Return (X, Y) of the center of cell containing provided text 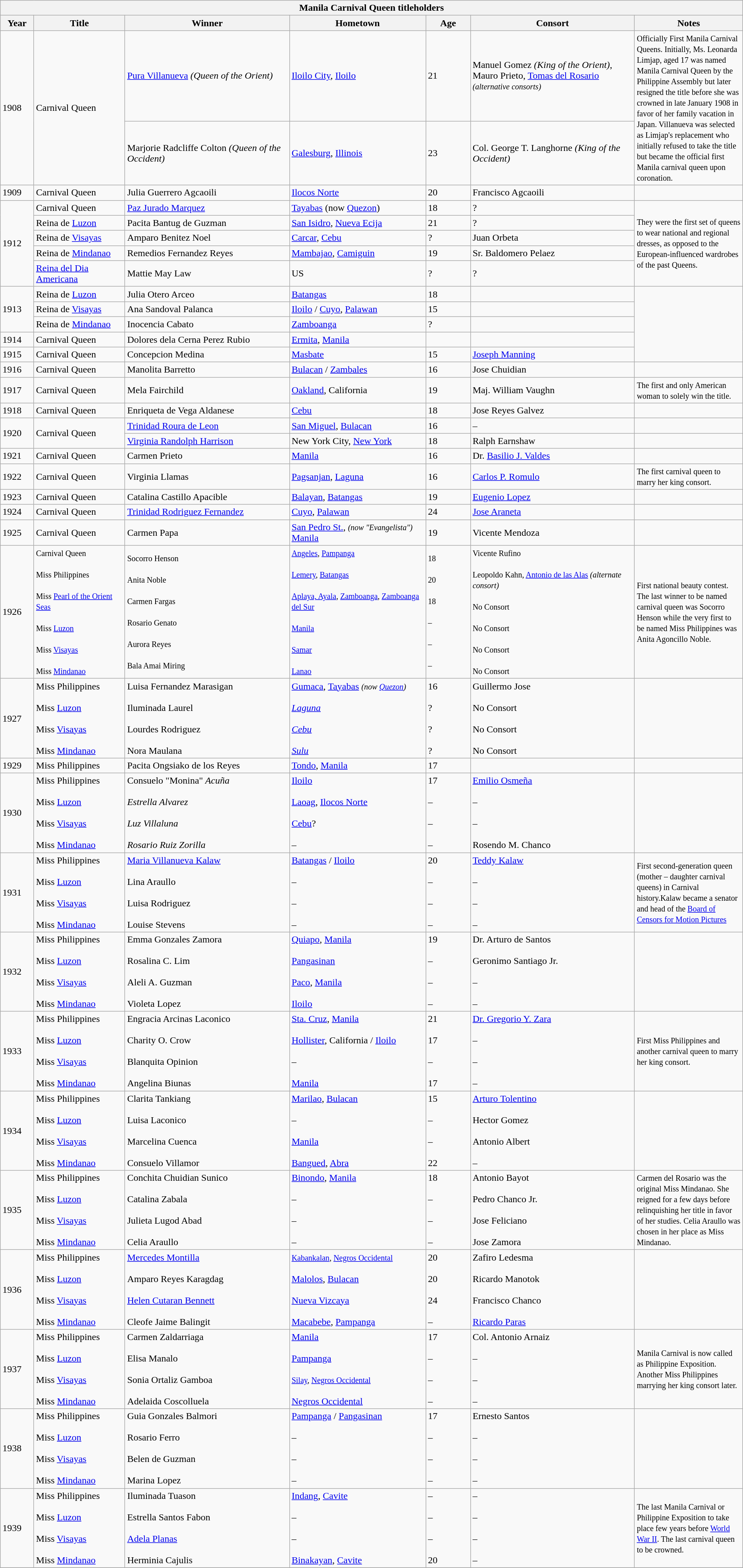
Batangas (358, 294)
Col. Antonio Arnaiz – – – (552, 1369)
Marjorie Radcliffe Colton (Queen of the Occident) (207, 153)
Iloilo Laoag, Ilocos Norte Cebu? – (358, 813)
19 – – – (448, 972)
Age (448, 23)
Manila (358, 456)
– – – – (552, 1528)
Zafiro Ledesma Ricardo Manotok Francisco Chanco Ricardo Paras (552, 1290)
Carmen Papa (207, 532)
The first and only American woman to solely win the title. (689, 390)
1920 (17, 433)
Clarita Tankiang Luisa Laconico Marcelina Cuenca Consuelo Villamor (207, 1131)
Pacita Bantug de Guzman (207, 223)
Galesburg, Illinois (358, 153)
Gumaca, Tayabas (now Quezon) Laguna Cebu Sulu (358, 718)
Carmen Zaldarriaga Elisa Manalo Sonia Ortaliz Gamboa Adelaida Coscolluela (207, 1369)
1933 (17, 1051)
1932 (17, 972)
Mambajao, Camiguin (358, 253)
1935 (17, 1210)
1936 (17, 1290)
20 – – – (448, 892)
20 (448, 193)
1917 (17, 390)
Oakland, California (358, 390)
Antonio Bayot Pedro Chanco Jr. Jose Feliciano Jose Zamora (552, 1210)
Mela Fairchild (207, 390)
Arturo Tolentino Hector Gomez Antonio Albert – (552, 1131)
Manila Carnival is now called as Philippine Exposition. Another Miss Philippines marrying her king consort later. (689, 1369)
Pura Villanueva (Queen of the Orient) (207, 76)
Year (17, 23)
21 17 – 17 (448, 1051)
Carcar, Cebu (358, 238)
Miss Philippines (79, 765)
Francisco Agcaoili (552, 193)
Hometown (358, 23)
Batangas / Iloilo – – – (358, 892)
Ermita, Manila (358, 340)
Guillermo Jose No Consort No Consort No Consort (552, 718)
1913 (17, 309)
1923 (17, 497)
Jose Reyes Galvez (552, 411)
New York City, New York (358, 441)
1914 (17, 340)
Iluminada Tuason Estrella Santos Fabon Adela Planas Herminia Cajulis (207, 1528)
Manuel Gomez (King of the Orient), Mauro Prieto, Tomas del Rosario (alternative consorts) (552, 76)
17 (448, 765)
Catalina Castillo Apacible (207, 497)
Angeles, Pampanga Lemery, Batangas Aplaya, Ayala, Zamboanga, Zamboanga del Sur Manila Samar Lanao (358, 612)
Quiapo, Manila Pangasinan Paco, Manila Iloilo (358, 972)
Sta. Cruz, Manila Hollister, California / Iloilo – Manila (358, 1051)
1938 (17, 1448)
Carlos P. Romulo (552, 477)
Winner (207, 23)
They were the first set of queens to wear national and regional dresses, as opposed to the European-influenced wardrobes of the past Queens. (689, 243)
First Miss Philippines and another carnival queen to marry her king consort. (689, 1051)
1915 (17, 355)
Dr. Arturo de Santos Geronimo Santiago Jr. – – (552, 972)
San Isidro, Nueva Ecija (358, 223)
Julia Otero Arceo (207, 294)
15 – – 22 (448, 1131)
Ilocos Norte (358, 193)
Carmen Prieto (207, 456)
1926 (17, 612)
Teddy Kalaw – – – (552, 892)
23 (448, 153)
Enriqueta de Vega Aldanese (207, 411)
Juan Orbeta (552, 238)
Mattie May Law (207, 273)
Bulacan / Zambales (358, 370)
1909 (17, 193)
Guia Gonzales Balmori Rosario Ferro Belen de Guzman Marina Lopez (207, 1448)
Manila Pampanga Silay, Negros Occidental Negros Occidental (358, 1369)
Pampanga / Pangasinan – – – (358, 1448)
Maj. William Vaughn (552, 390)
Inocencia Cabato (207, 324)
1931 (17, 892)
Remedios Fernandez Reyes (207, 253)
Pacita Ongsiako de los Reyes (207, 765)
20 20 24 – (448, 1290)
18 20 18 – – – (448, 612)
Paz Jurado Marquez (207, 208)
Binondo, Manila – – – (358, 1210)
1925 (17, 532)
Manolita Barretto (207, 370)
1929 (17, 765)
– (552, 426)
San Miguel, Bulacan (358, 426)
Kabankalan, Negros Occidental Malolos, Bulacan Nueva Vizcaya Macabebe, Pampanga (358, 1290)
Tondo, Manila (358, 765)
Title (79, 23)
Socorro Henson Anita Noble Carmen Fargas Rosario Genato Aurora Reyes Bala Amai Miring (207, 612)
Vicente Mendoza (552, 532)
Masbate (358, 355)
Dr. Gregorio Y. Zara – – – (552, 1051)
The first carnival queen to marry her king consort. (689, 477)
16 ? ? ? (448, 718)
Reina del Dia Americana (79, 273)
Ernesto Santos – – – (552, 1448)
Joseph Manning (552, 355)
Cuyo, Palawan (358, 512)
Cebu (358, 411)
Col. George T. Langhorne (King of the Occident) (552, 153)
24 (448, 512)
Dr. Basilio J. Valdes (552, 456)
Jose Chuidian (552, 370)
Conchita Chuidian Sunico Catalina Zabala Julieta Lugod Abad Celia Araullo (207, 1210)
Julia Guerrero Agcaoili (207, 193)
1912 (17, 243)
Iloilo / Cuyo, Palawan (358, 309)
Maria Villanueva Kalaw Lina Araullo Luisa Rodriguez Louise Stevens (207, 892)
Virginia Randolph Harrison (207, 441)
The last Manila Carnival or Philippine Exposition to take place few years before World War II. The last carnival queen to be crowned. (689, 1528)
1927 (17, 718)
Trinidad Roura de Leon (207, 426)
18 – – – (448, 1210)
1937 (17, 1369)
Mercedes Montilla Amparo Reyes Karagdag Helen Cutaran Bennett Cleofe Jaime Balingit (207, 1290)
1908 (17, 108)
Marilao, Bulacan – Manila Bangued, Abra (358, 1131)
Emma Gonzales Zamora Rosalina C. Lim Aleli A. Guzman Violeta Lopez (207, 972)
Indang, Cavite – – Binakayan, Cavite (358, 1528)
Virginia Llamas (207, 477)
Consuelo "Monina" Acuña Estrella Alvarez Luz Villaluna Rosario Ruiz Zorilla (207, 813)
Notes (689, 23)
Carnival Queen Miss Philippines Miss Pearl of the Orient Seas Miss Luzon Miss Visayas Miss Mindanao (79, 612)
Sr. Baldomero Pelaez (552, 253)
1922 (17, 477)
Dolores dela Cerna Perez Rubio (207, 340)
Consort (552, 23)
Pagsanjan, Laguna (358, 477)
Jose Araneta (552, 512)
Amparo Benitez Noel (207, 238)
1916 (17, 370)
Iloilo City, Iloilo (358, 76)
1921 (17, 456)
Ana Sandoval Palanca (207, 309)
1934 (17, 1131)
Manila Carnival Queen titleholders (371, 8)
Engracia Arcinas Laconico Charity O. Crow Blanquita Opinion Angelina Biunas (207, 1051)
Balayan, Batangas (358, 497)
Zamboanga (358, 324)
Ralph Earnshaw (552, 441)
1924 (17, 512)
Tayabas (now Quezon) (358, 208)
1930 (17, 813)
Concepcion Medina (207, 355)
1918 (17, 411)
Vicente Rufino Leopoldo Kahn, Antonio de las Alas (alternate consort) No Consort No Consort No Consort No Consort (552, 612)
US (358, 273)
– – – 20 (448, 1528)
Emilio Osmeña – – Rosendo M. Chanco (552, 813)
Luisa Fernandez Marasigan Iluminada Laurel Lourdes Rodriguez Nora Maulana (207, 718)
1939 (17, 1528)
Trinidad Rodriguez Fernandez (207, 512)
San Pedro St., (now "Evangelista") Manila (358, 532)
Eugenio Lopez (552, 497)
